Pinpoint the cell where the given text exists, returning its (X, Y) midpoint coordinate. 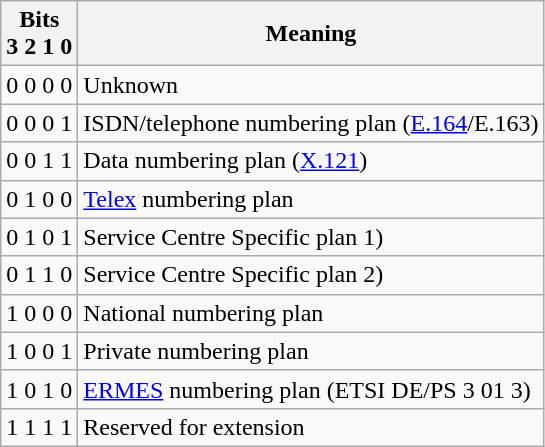
0 1 0 1 (40, 237)
0 0 0 1 (40, 123)
1 0 0 1 (40, 351)
Data numbering plan (X.121) (311, 161)
Reserved for extension (311, 427)
1 1 1 1 (40, 427)
0 1 0 0 (40, 199)
Bits3 2 1 0 (40, 34)
Private numbering plan (311, 351)
Meaning (311, 34)
0 1 1 0 (40, 275)
ISDN/telephone numbering plan (E.164/E.163) (311, 123)
0 0 0 0 (40, 85)
1 0 0 0 (40, 313)
Telex numbering plan (311, 199)
1 0 1 0 (40, 389)
Service Centre Specific plan 1) (311, 237)
Unknown (311, 85)
Service Centre Specific plan 2) (311, 275)
National numbering plan (311, 313)
ERMES numbering plan (ETSI DE/PS 3 01 3) (311, 389)
0 0 1 1 (40, 161)
